From the cell containing the given text, extract its center point as (X, Y) coordinate. 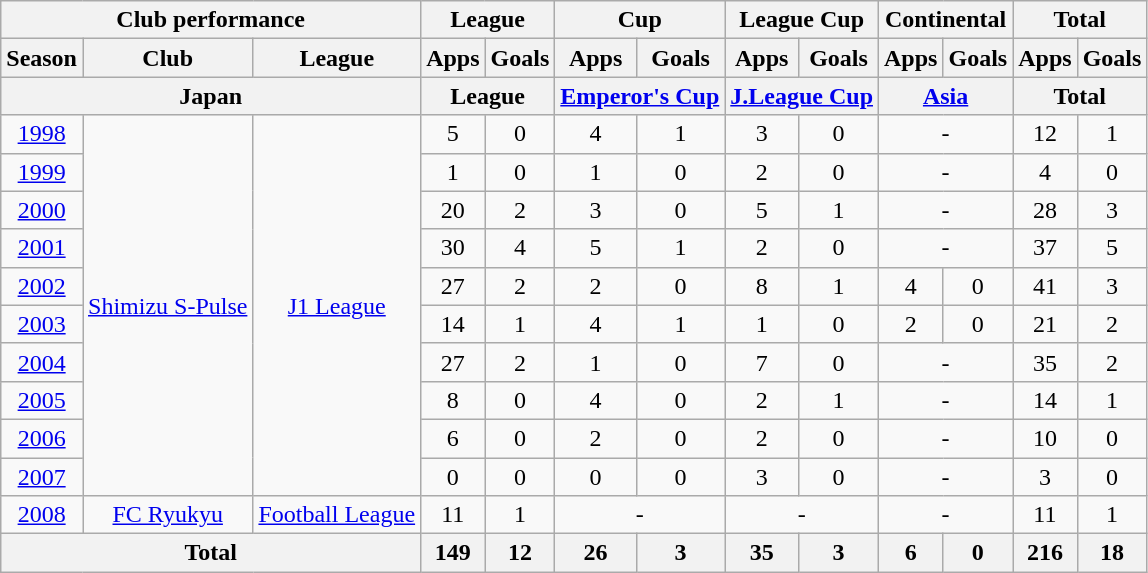
League Cup (802, 20)
J1 League (337, 306)
7 (762, 362)
2003 (42, 324)
26 (596, 553)
Cup (640, 20)
20 (453, 210)
2005 (42, 400)
Shimizu S-Pulse (167, 306)
2004 (42, 362)
Club performance (211, 20)
41 (1045, 286)
Season (42, 58)
FC Ryukyu (167, 515)
Japan (211, 96)
18 (1112, 553)
2007 (42, 477)
Asia (946, 96)
216 (1045, 553)
1998 (42, 134)
2008 (42, 515)
2001 (42, 248)
10 (1045, 438)
Football League (337, 515)
2002 (42, 286)
2006 (42, 438)
2000 (42, 210)
30 (453, 248)
J.League Cup (802, 96)
Continental (946, 20)
28 (1045, 210)
21 (1045, 324)
37 (1045, 248)
1999 (42, 172)
149 (453, 553)
Emperor's Cup (640, 96)
Club (167, 58)
